Search for the cell housing the specified text and yield its [x, y] center coordinate. 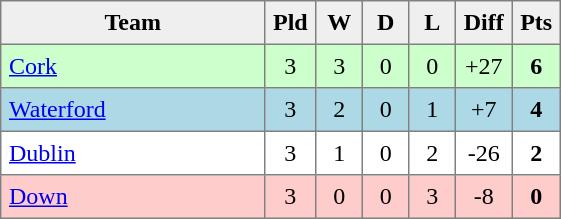
+7 [483, 110]
W [339, 23]
Team [133, 23]
Cork [133, 66]
Pts [536, 23]
Dublin [133, 153]
-8 [483, 197]
Down [133, 197]
4 [536, 110]
-26 [483, 153]
+27 [483, 66]
D [385, 23]
Diff [483, 23]
Pld [290, 23]
Waterford [133, 110]
6 [536, 66]
L [432, 23]
